Extract the (X, Y) coordinate from the center of the cell holding the provided text.  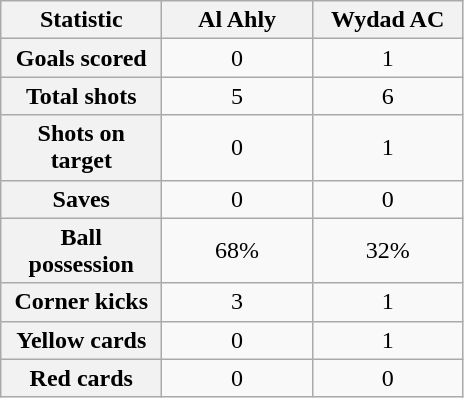
Al Ahly (238, 20)
68% (238, 250)
Goals scored (82, 58)
32% (388, 250)
3 (238, 302)
Wydad AC (388, 20)
Shots on target (82, 148)
Red cards (82, 378)
Total shots (82, 96)
Statistic (82, 20)
Ball possession (82, 250)
5 (238, 96)
Saves (82, 199)
Corner kicks (82, 302)
Yellow cards (82, 340)
6 (388, 96)
